Find where the given text appears and provide that cell's center as [X, Y] coordinate. 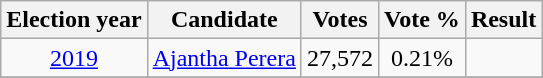
Result [503, 20]
2019 [74, 58]
Votes [340, 20]
Election year [74, 20]
0.21% [422, 58]
Vote % [422, 20]
Candidate [224, 20]
27,572 [340, 58]
Ajantha Perera [224, 58]
